Locate the cell with the specified text and output its (X, Y) center coordinate. 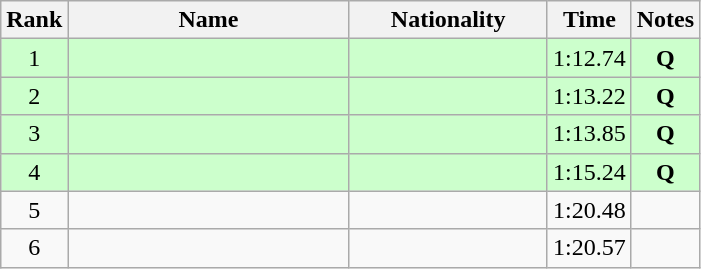
Notes (665, 20)
1:15.24 (589, 172)
Time (589, 20)
2 (34, 96)
1 (34, 58)
Rank (34, 20)
1:13.85 (589, 134)
6 (34, 248)
4 (34, 172)
Name (208, 20)
1:13.22 (589, 96)
Nationality (448, 20)
1:20.57 (589, 248)
3 (34, 134)
5 (34, 210)
1:12.74 (589, 58)
1:20.48 (589, 210)
